Extract the (X, Y) coordinate from the center of the cell holding the provided text.  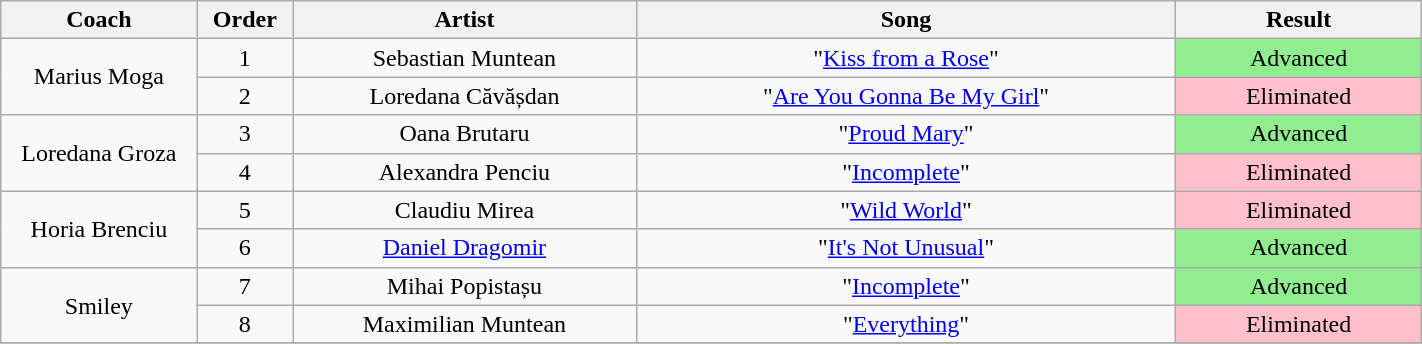
5 (245, 210)
1 (245, 58)
Song (906, 20)
Artist (464, 20)
Daniel Dragomir (464, 248)
"Kiss from a Rose" (906, 58)
Mihai Popistașu (464, 286)
2 (245, 96)
4 (245, 172)
Sebastian Muntean (464, 58)
8 (245, 324)
"Everything" (906, 324)
Loredana Căvășdan (464, 96)
"Proud Mary" (906, 134)
Coach (99, 20)
Order (245, 20)
Marius Moga (99, 77)
3 (245, 134)
Loredana Groza (99, 153)
Alexandra Penciu (464, 172)
"Are You Gonna Be My Girl" (906, 96)
7 (245, 286)
"Wild World" (906, 210)
Smiley (99, 305)
6 (245, 248)
Claudiu Mirea (464, 210)
"It's Not Unusual" (906, 248)
Oana Brutaru (464, 134)
Result (1298, 20)
Horia Brenciu (99, 229)
Maximilian Muntean (464, 324)
